Detect which cell encompasses the target text, then output its (x, y) center coordinate. 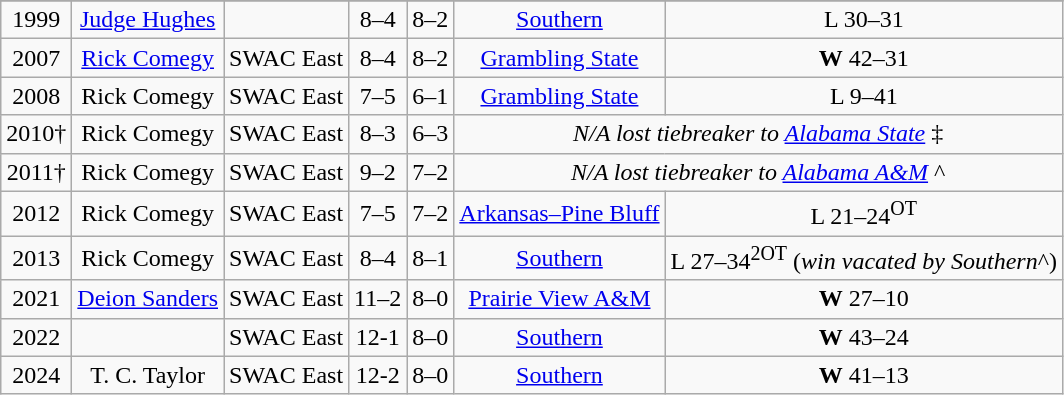
L 9–41 (864, 96)
2011† (36, 172)
2007 (36, 58)
12-1 (378, 337)
2012 (36, 214)
L 21–24OT (864, 214)
T. C. Taylor (148, 375)
Deion Sanders (148, 299)
6–3 (430, 134)
2022 (36, 337)
8–3 (378, 134)
8–1 (430, 258)
N/A lost tiebreaker to Alabama State ‡ (758, 134)
Judge Hughes (148, 20)
9–2 (378, 172)
N/A lost tiebreaker to Alabama A&M ^ (758, 172)
2008 (36, 96)
Arkansas–Pine Bluff (560, 214)
12-2 (378, 375)
W 43–24 (864, 337)
6–1 (430, 96)
Prairie View A&M (560, 299)
L 30–31 (864, 20)
2021 (36, 299)
2013 (36, 258)
1999 (36, 20)
11–2 (378, 299)
W 27–10 (864, 299)
2024 (36, 375)
L 27–342OT (win vacated by Southern^) (864, 258)
2010† (36, 134)
W 41–13 (864, 375)
W 42–31 (864, 58)
